For the text-containing cell, return its midpoint in [X, Y] coordinate format. 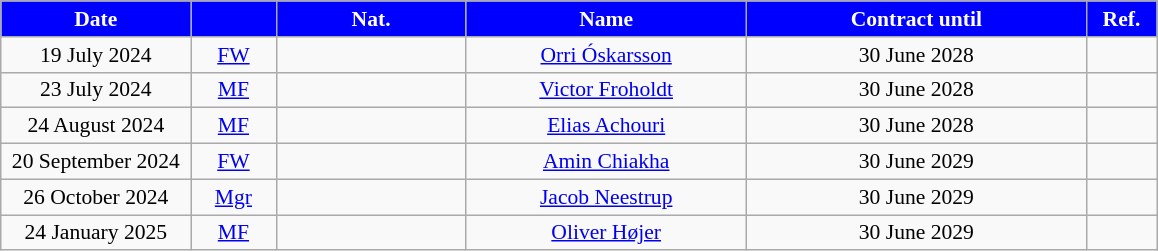
Contract until [916, 19]
26 October 2024 [96, 197]
Orri Óskarsson [606, 55]
Nat. [371, 19]
Date [96, 19]
Jacob Neestrup [606, 197]
24 January 2025 [96, 233]
20 September 2024 [96, 162]
Victor Froholdt [606, 90]
Name [606, 19]
19 July 2024 [96, 55]
Ref. [1121, 19]
24 August 2024 [96, 126]
23 July 2024 [96, 90]
Elias Achouri [606, 126]
Oliver Højer [606, 233]
Amin Chiakha [606, 162]
Mgr [234, 197]
